Return [x, y] of the center of cell containing provided text 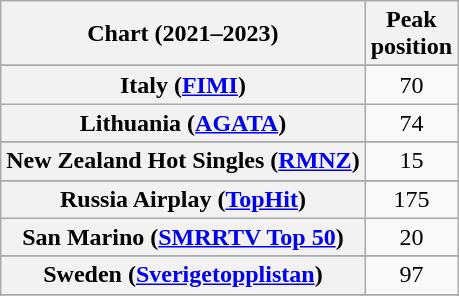
Russia Airplay (TopHit) [183, 199]
70 [411, 85]
New Zealand Hot Singles (RMNZ) [183, 161]
97 [411, 275]
Italy (FIMI) [183, 85]
175 [411, 199]
Chart (2021–2023) [183, 34]
Peakposition [411, 34]
15 [411, 161]
74 [411, 123]
Lithuania (AGATA) [183, 123]
San Marino (SMRRTV Top 50) [183, 237]
20 [411, 237]
Sweden (Sverigetopplistan) [183, 275]
